Extract the (X, Y) coordinate from the center of the cell holding the provided text.  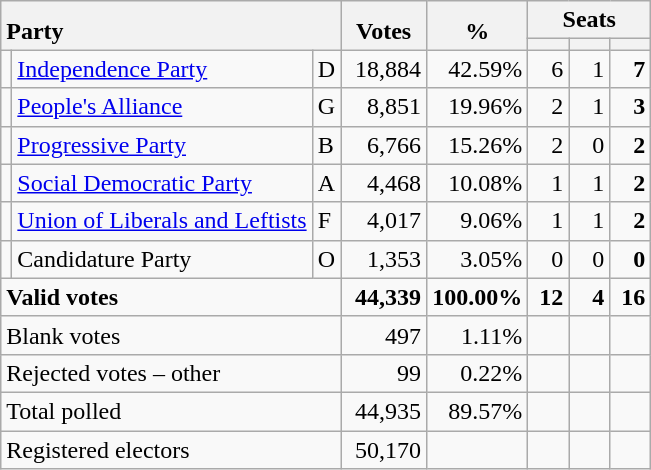
9.06% (478, 221)
A (326, 183)
99 (384, 373)
6,766 (384, 145)
Registered electors (171, 449)
G (326, 107)
Blank votes (171, 335)
D (326, 69)
Progressive Party (162, 145)
42.59% (478, 69)
0.22% (478, 373)
3 (630, 107)
19.96% (478, 107)
50,170 (384, 449)
1.11% (478, 335)
44,935 (384, 411)
4,468 (384, 183)
15.26% (478, 145)
Votes (384, 26)
Total polled (171, 411)
Independence Party (162, 69)
1,353 (384, 259)
Social Democratic Party (162, 183)
F (326, 221)
People's Alliance (162, 107)
16 (630, 297)
44,339 (384, 297)
89.57% (478, 411)
Party (171, 26)
497 (384, 335)
4,017 (384, 221)
B (326, 145)
Seats (590, 20)
Union of Liberals and Leftists (162, 221)
Rejected votes – other (171, 373)
100.00% (478, 297)
Valid votes (171, 297)
Candidature Party (162, 259)
O (326, 259)
7 (630, 69)
% (478, 26)
8,851 (384, 107)
10.08% (478, 183)
3.05% (478, 259)
4 (590, 297)
6 (548, 69)
12 (548, 297)
18,884 (384, 69)
